Pinpoint the cell where the given text exists, returning its (x, y) midpoint coordinate. 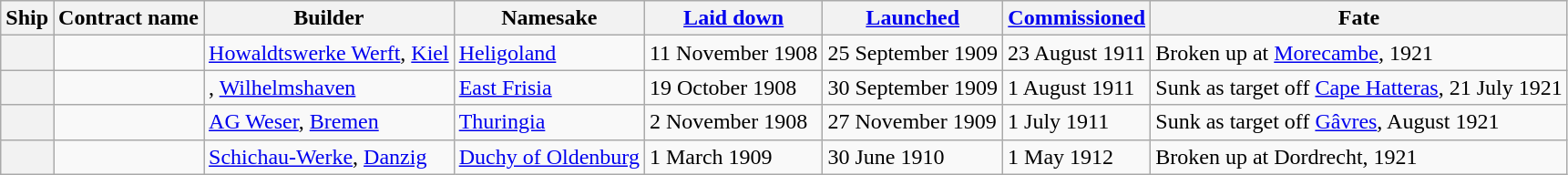
Thuringia (548, 122)
19 October 1908 (733, 87)
AG Weser, Bremen (330, 122)
Commissioned (1077, 18)
Howaldtswerke Werft, Kiel (330, 53)
Builder (330, 18)
Ship (27, 18)
Laid down (733, 18)
Broken up at Morecambe, 1921 (1359, 53)
East Frisia (548, 87)
Contract name (129, 18)
Launched (913, 18)
27 November 1909 (913, 122)
1 July 1911 (1077, 122)
25 September 1909 (913, 53)
11 November 1908 (733, 53)
, Wilhelmshaven (330, 87)
Namesake (548, 18)
Fate (1359, 18)
30 June 1910 (913, 157)
Sunk as target off Gâvres, August 1921 (1359, 122)
30 September 1909 (913, 87)
1 May 1912 (1077, 157)
Schichau-Werke, Danzig (330, 157)
2 November 1908 (733, 122)
Duchy of Oldenburg (548, 157)
Sunk as target off Cape Hatteras, 21 July 1921 (1359, 87)
23 August 1911 (1077, 53)
Broken up at Dordrecht, 1921 (1359, 157)
1 August 1911 (1077, 87)
Heligoland (548, 53)
1 March 1909 (733, 157)
